Pinpoint the cell where the given text exists, returning its (x, y) midpoint coordinate. 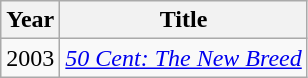
50 Cent: The New Breed (184, 58)
Year (30, 20)
2003 (30, 58)
Title (184, 20)
